Identify which cell holds the provided text, then report its [X, Y] central coordinate. 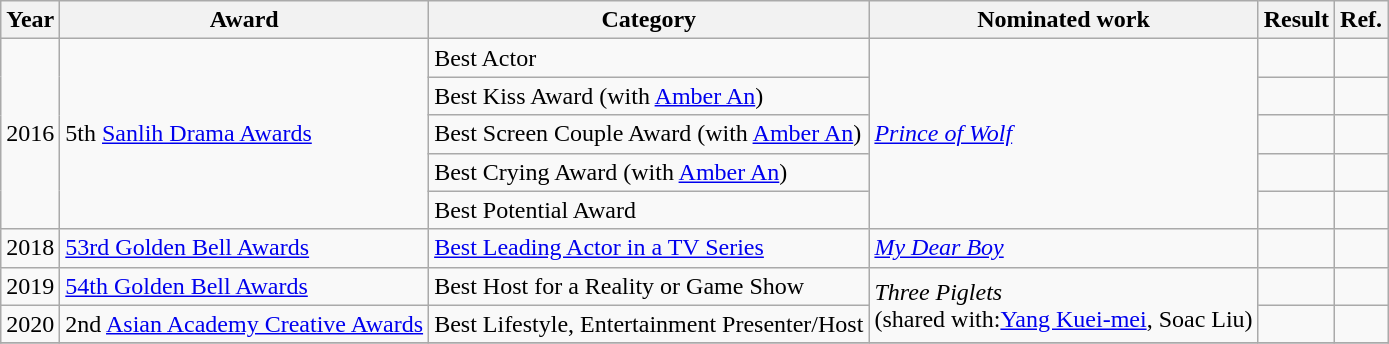
Category [649, 20]
Best Host for a Reality or Game Show [649, 286]
Best Actor [649, 58]
Ref. [1362, 20]
54th Golden Bell Awards [244, 286]
Best Potential Award [649, 210]
Result [1296, 20]
2019 [30, 286]
Best Kiss Award (with Amber An) [649, 96]
Nominated work [1064, 20]
Best Crying Award (with Amber An) [649, 172]
2nd Asian Academy Creative Awards [244, 324]
Best Lifestyle, Entertainment Presenter/Host [649, 324]
2020 [30, 324]
53rd Golden Bell Awards [244, 248]
2016 [30, 134]
Best Leading Actor in a TV Series [649, 248]
Award [244, 20]
Three Piglets (shared with:Yang Kuei-mei, Soac Liu) [1064, 305]
My Dear Boy [1064, 248]
Year [30, 20]
2018 [30, 248]
Best Screen Couple Award (with Amber An) [649, 134]
5th Sanlih Drama Awards [244, 134]
Prince of Wolf [1064, 134]
